From the cell containing the given text, extract its center point as [X, Y] coordinate. 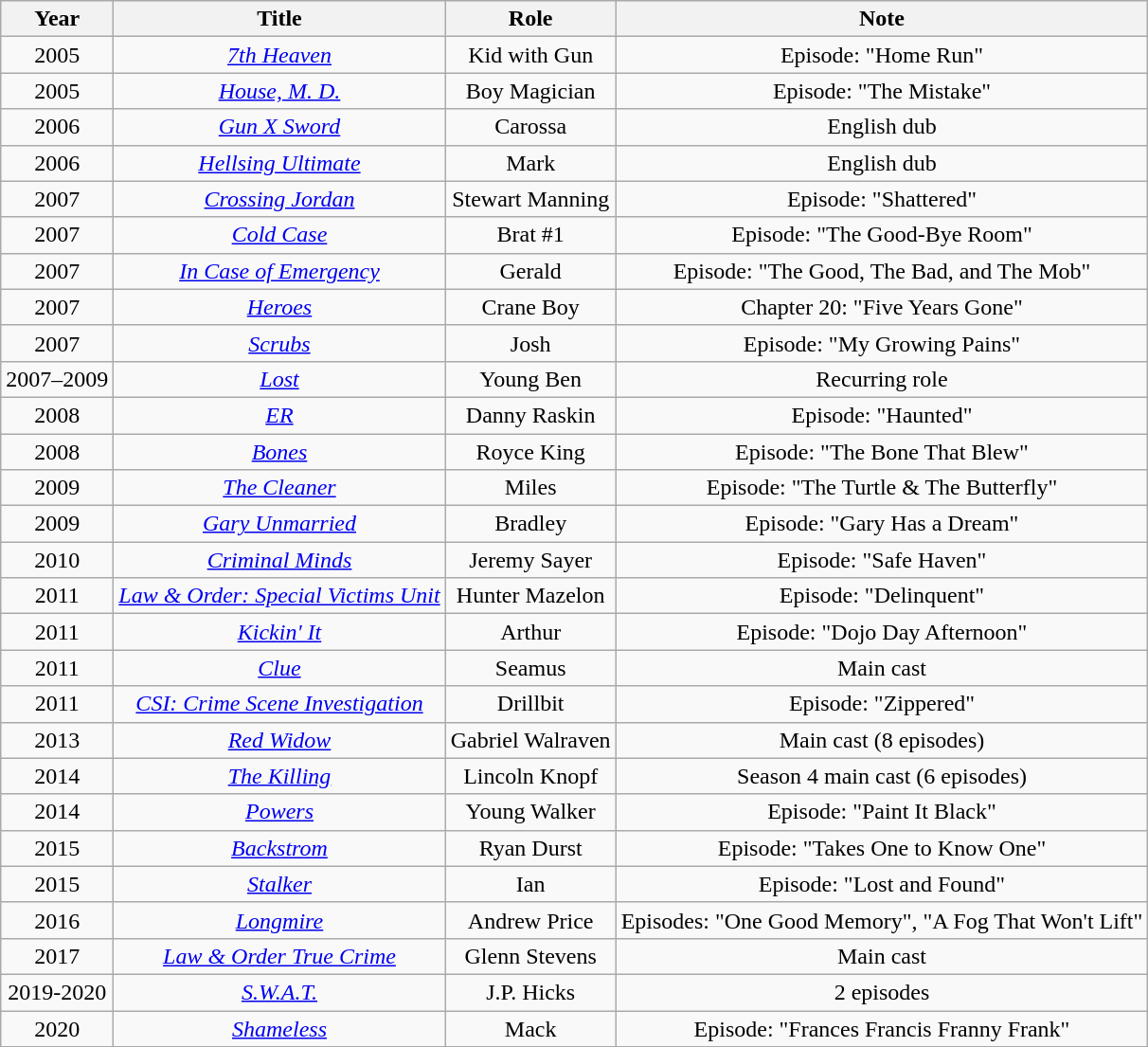
Andrew Price [530, 920]
Backstrom [279, 848]
Ian [530, 884]
2007–2009 [57, 379]
Gary Unmarried [279, 524]
Young Ben [530, 379]
Episode: "The Good-Bye Room" [882, 235]
Josh [530, 343]
Bradley [530, 524]
Stewart Manning [530, 199]
S.W.A.T. [279, 992]
Episode: "Lost and Found" [882, 884]
Hunter Mazelon [530, 596]
Episode: "Safe Haven" [882, 560]
Drillbit [530, 704]
Royce King [530, 452]
Gabriel Walraven [530, 740]
The Cleaner [279, 488]
Episode: "The Good, The Bad, and The Mob" [882, 271]
Clue [279, 668]
Bones [279, 452]
Brat #1 [530, 235]
Crane Boy [530, 307]
Lincoln Knopf [530, 776]
Main cast (8 episodes) [882, 740]
2010 [57, 560]
Longmire [279, 920]
Episode: "The Bone That Blew" [882, 452]
Scrubs [279, 343]
Episode: "Gary Has a Dream" [882, 524]
Law & Order True Crime [279, 956]
Episode: "Dojo Day Afternoon" [882, 632]
Hellsing Ultimate [279, 163]
Episode: "Frances Francis Franny Frank" [882, 1028]
Heroes [279, 307]
Season 4 main cast (6 episodes) [882, 776]
Glenn Stevens [530, 956]
2 episodes [882, 992]
Shameless [279, 1028]
Crossing Jordan [279, 199]
Episode: "Paint It Black" [882, 812]
Young Walker [530, 812]
Note [882, 19]
Chapter 20: "Five Years Gone" [882, 307]
Mack [530, 1028]
The Killing [279, 776]
Kid with Gun [530, 55]
2017 [57, 956]
Danny Raskin [530, 415]
Red Widow [279, 740]
J.P. Hicks [530, 992]
Jeremy Sayer [530, 560]
Boy Magician [530, 91]
Episode: "Delinquent" [882, 596]
Episode: "Takes One to Know One" [882, 848]
Mark [530, 163]
2020 [57, 1028]
Episodes: "One Good Memory", "A Fog That Won't Lift" [882, 920]
Ryan Durst [530, 848]
Title [279, 19]
Episode: "Haunted" [882, 415]
In Case of Emergency [279, 271]
2013 [57, 740]
Episode: "The Turtle & The Butterfly" [882, 488]
Law & Order: Special Victims Unit [279, 596]
2019-2020 [57, 992]
Year [57, 19]
CSI: Crime Scene Investigation [279, 704]
Role [530, 19]
Episode: "Zippered" [882, 704]
Lost [279, 379]
Arthur [530, 632]
7th Heaven [279, 55]
Recurring role [882, 379]
House, M. D. [279, 91]
Gerald [530, 271]
Miles [530, 488]
2016 [57, 920]
Criminal Minds [279, 560]
ER [279, 415]
Episode: "My Growing Pains" [882, 343]
Powers [279, 812]
Cold Case [279, 235]
Episode: "Shattered" [882, 199]
Carossa [530, 127]
Seamus [530, 668]
Episode: "The Mistake" [882, 91]
Stalker [279, 884]
Kickin' It [279, 632]
Gun X Sword [279, 127]
Episode: "Home Run" [882, 55]
